Locate the cell with the specified text and output its [x, y] center coordinate. 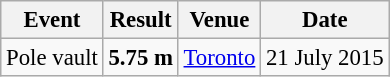
Event [52, 20]
5.75 m [140, 58]
Pole vault [52, 58]
Toronto [219, 58]
21 July 2015 [325, 58]
Date [325, 20]
Venue [219, 20]
Result [140, 20]
